Locate the cell with the specified text and output its [x, y] center coordinate. 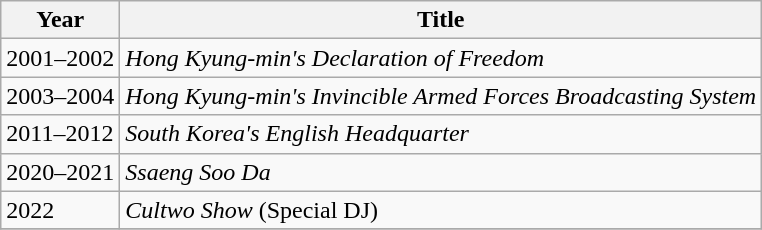
2001–2002 [60, 58]
2022 [60, 210]
Ssaeng Soo Da [441, 172]
2011–2012 [60, 134]
2020–2021 [60, 172]
Year [60, 20]
South Korea's English Headquarter [441, 134]
Title [441, 20]
Hong Kyung-min's Declaration of Freedom [441, 58]
Hong Kyung-min's Invincible Armed Forces Broadcasting System [441, 96]
Cultwo Show (Special DJ) [441, 210]
2003–2004 [60, 96]
